Search for the cell housing the specified text and yield its (x, y) center coordinate. 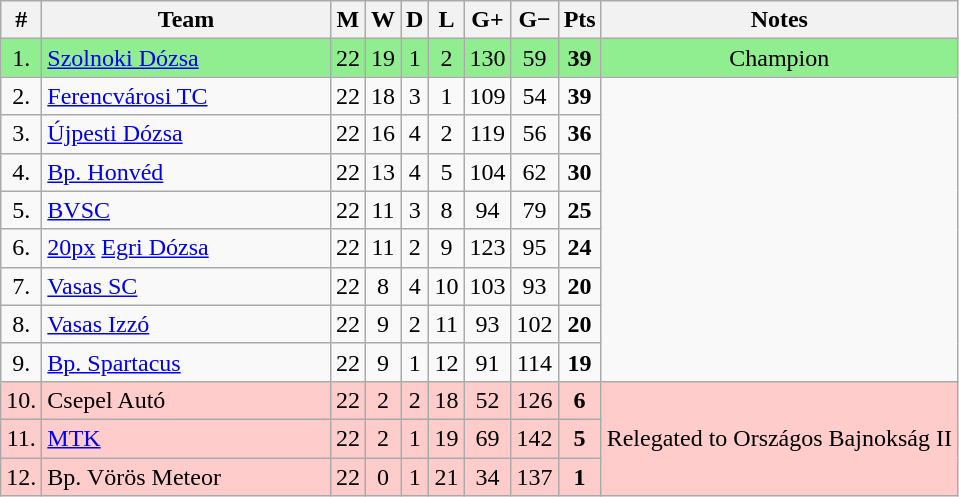
104 (488, 172)
126 (534, 400)
D (414, 20)
Notes (779, 20)
30 (580, 172)
G+ (488, 20)
6. (22, 248)
6 (580, 400)
52 (488, 400)
Relegated to Országos Bajnokság II (779, 438)
7. (22, 286)
11. (22, 438)
BVSC (186, 210)
10 (446, 286)
Champion (779, 58)
102 (534, 324)
4. (22, 172)
9. (22, 362)
Bp. Spartacus (186, 362)
Bp. Vörös Meteor (186, 477)
123 (488, 248)
2. (22, 96)
109 (488, 96)
Ferencvárosi TC (186, 96)
54 (534, 96)
79 (534, 210)
Team (186, 20)
8. (22, 324)
Vasas Izzó (186, 324)
Vasas SC (186, 286)
56 (534, 134)
M (348, 20)
24 (580, 248)
119 (488, 134)
69 (488, 438)
16 (382, 134)
36 (580, 134)
12. (22, 477)
95 (534, 248)
10. (22, 400)
130 (488, 58)
1. (22, 58)
25 (580, 210)
94 (488, 210)
3. (22, 134)
91 (488, 362)
103 (488, 286)
142 (534, 438)
62 (534, 172)
Bp. Honvéd (186, 172)
5. (22, 210)
137 (534, 477)
Újpesti Dózsa (186, 134)
20px Egri Dózsa (186, 248)
12 (446, 362)
0 (382, 477)
13 (382, 172)
W (382, 20)
Pts (580, 20)
34 (488, 477)
G− (534, 20)
21 (446, 477)
MTK (186, 438)
114 (534, 362)
59 (534, 58)
Szolnoki Dózsa (186, 58)
L (446, 20)
# (22, 20)
Csepel Autó (186, 400)
